Capture the cell that displays the provided text and extract its [x, y] central coordinate. 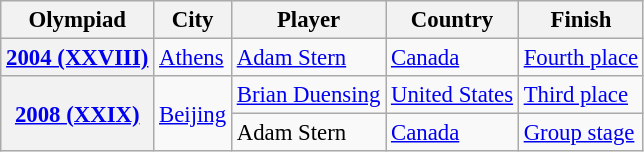
Country [452, 20]
City [193, 20]
Fourth place [580, 58]
Finish [580, 20]
Beijing [193, 114]
2008 (XXIX) [78, 114]
2004 (XXVIII) [78, 58]
Third place [580, 95]
Olympiad [78, 20]
Athens [193, 58]
Brian Duensing [308, 95]
Player [308, 20]
Group stage [580, 133]
United States [452, 95]
